Scan for the cell matching the given text and deliver its (x, y) coordinate at center. 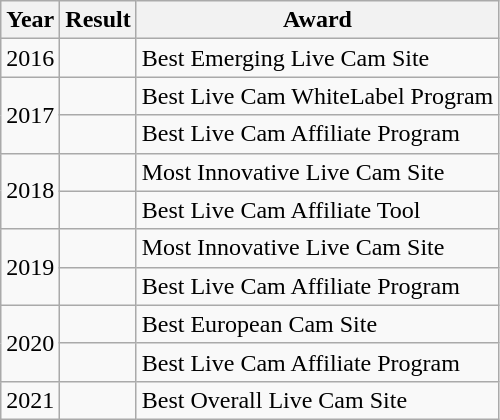
2018 (30, 191)
2021 (30, 400)
Best Emerging Live Cam Site (318, 58)
2017 (30, 115)
Best Overall Live Cam Site (318, 400)
2020 (30, 343)
Best Live Cam Affiliate Tool (318, 210)
Result (98, 20)
2019 (30, 267)
Best Live Cam WhiteLabel Program (318, 96)
Best European Cam Site (318, 324)
Award (318, 20)
2016 (30, 58)
Year (30, 20)
